Search for the cell housing the specified text and yield its [x, y] center coordinate. 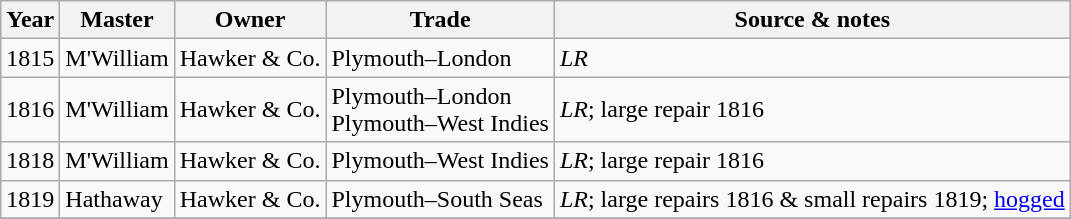
Plymouth–South Seas [440, 199]
Plymouth–West Indies [440, 161]
LR; large repairs 1816 & small repairs 1819; hogged [812, 199]
1815 [30, 58]
Trade [440, 20]
1819 [30, 199]
Master [117, 20]
1816 [30, 110]
Year [30, 20]
Plymouth–London [440, 58]
Hathaway [117, 199]
Plymouth–LondonPlymouth–West Indies [440, 110]
Owner [250, 20]
Source & notes [812, 20]
LR [812, 58]
1818 [30, 161]
